For the text-containing cell, return its midpoint in [x, y] coordinate format. 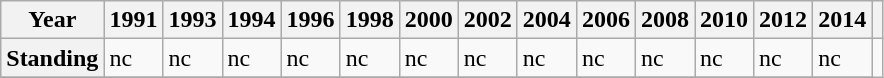
2014 [842, 20]
2000 [428, 20]
2008 [664, 20]
1993 [192, 20]
2004 [546, 20]
1991 [134, 20]
2012 [784, 20]
Standing [52, 58]
2002 [488, 20]
2010 [724, 20]
Year [52, 20]
1996 [310, 20]
2006 [606, 20]
1994 [252, 20]
1998 [370, 20]
